For the text-containing cell, return its midpoint in (x, y) coordinate format. 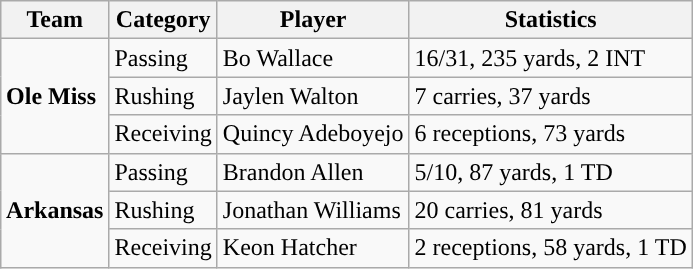
Statistics (550, 20)
Quincy Adeboyejo (313, 134)
Jonathan Williams (313, 210)
16/31, 235 yards, 2 INT (550, 58)
Brandon Allen (313, 172)
Bo Wallace (313, 58)
Player (313, 20)
Team (55, 20)
6 receptions, 73 yards (550, 134)
5/10, 87 yards, 1 TD (550, 172)
Category (163, 20)
Jaylen Walton (313, 96)
Arkansas (55, 210)
7 carries, 37 yards (550, 96)
Keon Hatcher (313, 248)
Ole Miss (55, 96)
2 receptions, 58 yards, 1 TD (550, 248)
20 carries, 81 yards (550, 210)
